Scan for the cell matching the given text and deliver its [X, Y] coordinate at center. 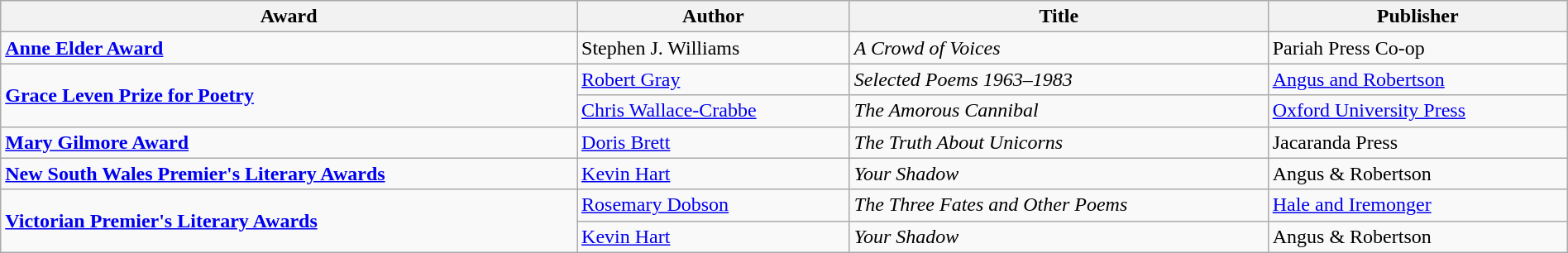
A Crowd of Voices [1059, 48]
Stephen J. Williams [714, 48]
The Three Fates and Other Poems [1059, 205]
The Truth About Unicorns [1059, 142]
Oxford University Press [1417, 111]
Rosemary Dobson [714, 205]
Grace Leven Prize for Poetry [289, 95]
Title [1059, 17]
Mary Gilmore Award [289, 142]
Anne Elder Award [289, 48]
Jacaranda Press [1417, 142]
Angus and Robertson [1417, 79]
The Amorous Cannibal [1059, 111]
Robert Gray [714, 79]
Victorian Premier's Literary Awards [289, 221]
Chris Wallace-Crabbe [714, 111]
Award [289, 17]
Hale and Iremonger [1417, 205]
Doris Brett [714, 142]
New South Wales Premier's Literary Awards [289, 174]
Selected Poems 1963–1983 [1059, 79]
Author [714, 17]
Pariah Press Co-op [1417, 48]
Publisher [1417, 17]
